Capture the cell that displays the provided text and extract its (x, y) central coordinate. 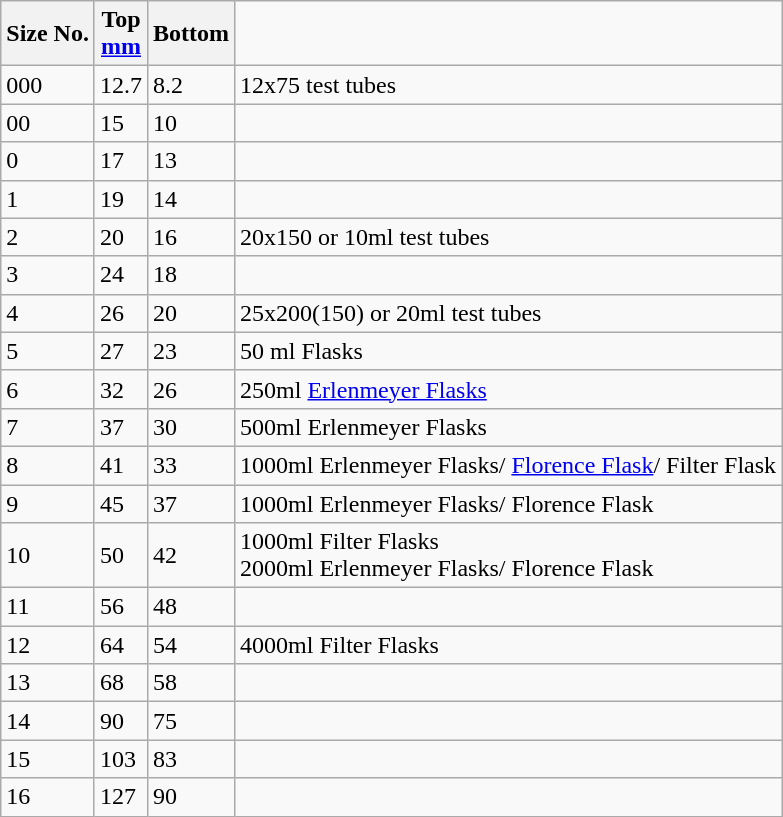
250ml Erlenmeyer Flasks (508, 389)
8 (48, 465)
18 (192, 275)
23 (192, 351)
Bottom (192, 34)
19 (120, 199)
1000ml Erlenmeyer Flasks/ Florence Flask/ Filter Flask (508, 465)
500ml Erlenmeyer Flasks (508, 427)
68 (120, 683)
4000ml Filter Flasks (508, 645)
32 (120, 389)
45 (120, 503)
41 (120, 465)
11 (48, 607)
30 (192, 427)
4 (48, 313)
1000ml Filter Flasks2000ml Erlenmeyer Flasks/ Florence Flask (508, 556)
000 (48, 85)
1 (48, 199)
58 (192, 683)
25x200(150) or 20ml test tubes (508, 313)
33 (192, 465)
00 (48, 123)
50 (120, 556)
75 (192, 721)
2 (48, 237)
8.2 (192, 85)
3 (48, 275)
103 (120, 759)
12 (48, 645)
Size No. (48, 34)
9 (48, 503)
64 (120, 645)
27 (120, 351)
54 (192, 645)
48 (192, 607)
83 (192, 759)
6 (48, 389)
12x75 test tubes (508, 85)
56 (120, 607)
12.7 (120, 85)
1000ml Erlenmeyer Flasks/ Florence Flask (508, 503)
17 (120, 161)
0 (48, 161)
7 (48, 427)
20x150 or 10ml test tubes (508, 237)
Top mm (120, 34)
127 (120, 797)
42 (192, 556)
24 (120, 275)
5 (48, 351)
50 ml Flasks (508, 351)
